Pinpoint the cell where the given text exists, returning its [x, y] midpoint coordinate. 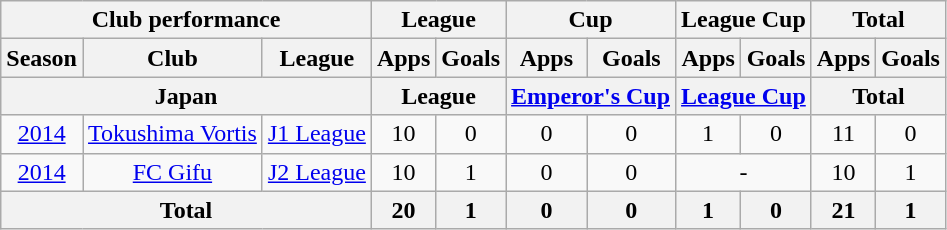
Club performance [186, 20]
J2 League [316, 172]
21 [843, 210]
20 [403, 210]
Emperor's Cup [591, 96]
J1 League [316, 134]
- [744, 172]
Season [42, 58]
Tokushima Vortis [172, 134]
FC Gifu [172, 172]
Cup [591, 20]
Japan [186, 96]
11 [843, 134]
Club [172, 58]
